Return [X, Y] of the center of cell containing provided text 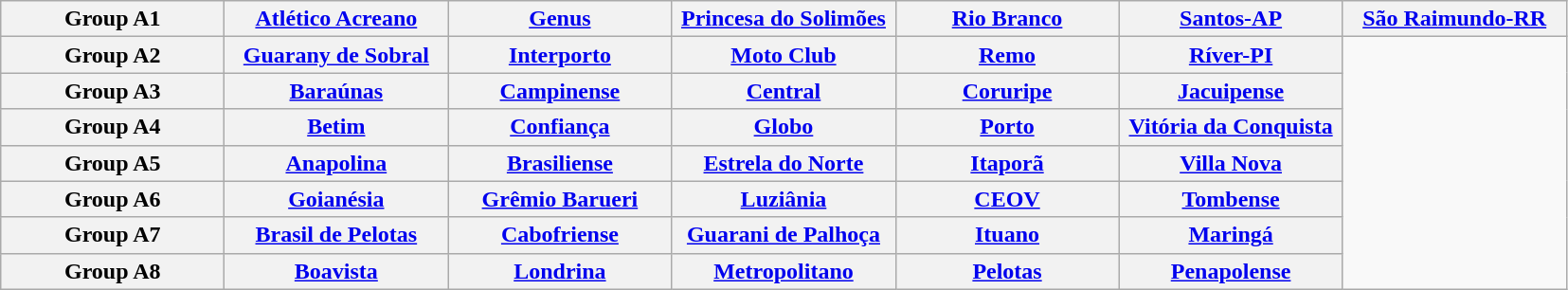
Guarani de Palhoça [784, 235]
Villa Nova [1231, 163]
Goianésia [336, 199]
Campinense [560, 91]
Penapolense [1231, 271]
Group A8 [113, 271]
Guarany de Sobral [336, 55]
Brasiliense [560, 163]
Genus [560, 19]
Itaporã [1007, 163]
Globo [784, 127]
Central [784, 91]
Rio Branco [1007, 19]
Group A1 [113, 19]
Confiança [560, 127]
Group A3 [113, 91]
Group A2 [113, 55]
Group A5 [113, 163]
Coruripe [1007, 91]
Porto [1007, 127]
CEOV [1007, 199]
Metropolitano [784, 271]
Ríver-PI [1231, 55]
Betim [336, 127]
Santos-AP [1231, 19]
Vitória da Conquista [1231, 127]
Tombense [1231, 199]
Jacuipense [1231, 91]
Group A7 [113, 235]
Maringá [1231, 235]
Interporto [560, 55]
Boavista [336, 271]
Estrela do Norte [784, 163]
Cabofriense [560, 235]
Baraúnas [336, 91]
São Raimundo-RR [1454, 19]
Pelotas [1007, 271]
Brasil de Pelotas [336, 235]
Atlético Acreano [336, 19]
Ituano [1007, 235]
Group A4 [113, 127]
Princesa do Solimões [784, 19]
Group A6 [113, 199]
Grêmio Barueri [560, 199]
Luziânia [784, 199]
Anapolina [336, 163]
Londrina [560, 271]
Remo [1007, 55]
Moto Club [784, 55]
